Return the (x, y) coordinate for the center point of the cell that contains the specified text.  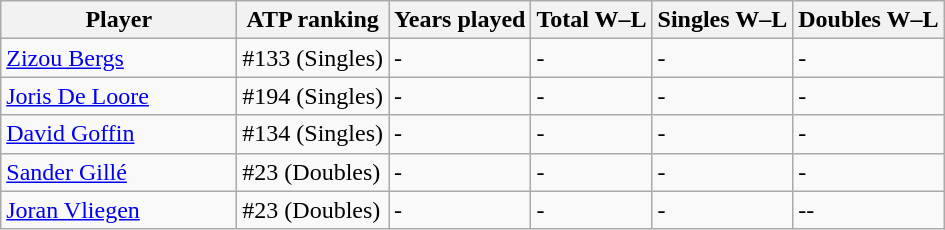
Sander Gillé (119, 172)
Zizou Bergs (119, 58)
Joris De Loore (119, 96)
Years played (460, 20)
#134 (Singles) (313, 134)
Joran Vliegen (119, 210)
Doubles W–L (868, 20)
-- (868, 210)
David Goffin (119, 134)
Total W–L (592, 20)
Singles W–L (722, 20)
#194 (Singles) (313, 96)
Player (119, 20)
ATP ranking (313, 20)
#133 (Singles) (313, 58)
